Identify which cell holds the provided text, then report its [X, Y] central coordinate. 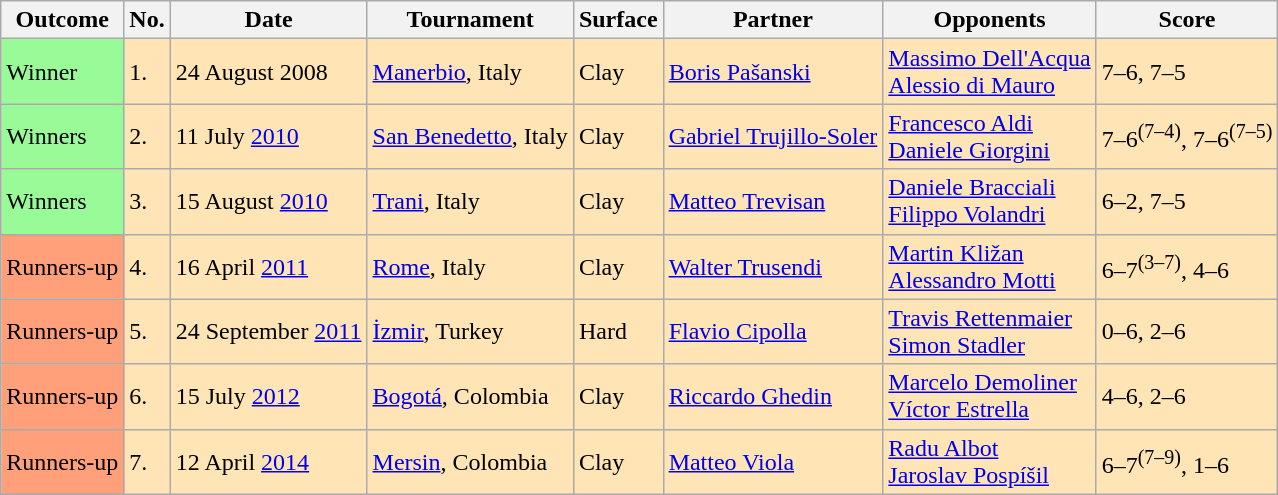
Gabriel Trujillo-Soler [773, 136]
Travis Rettenmaier Simon Stadler [990, 332]
Daniele Bracciali Filippo Volandri [990, 202]
1. [147, 72]
5. [147, 332]
7–6, 7–5 [1187, 72]
15 July 2012 [268, 396]
Tournament [470, 20]
4. [147, 266]
Score [1187, 20]
Walter Trusendi [773, 266]
Manerbio, Italy [470, 72]
2. [147, 136]
6. [147, 396]
Flavio Cipolla [773, 332]
15 August 2010 [268, 202]
11 July 2010 [268, 136]
Matteo Trevisan [773, 202]
İzmir, Turkey [470, 332]
7–6(7–4), 7–6(7–5) [1187, 136]
3. [147, 202]
24 September 2011 [268, 332]
No. [147, 20]
Bogotá, Colombia [470, 396]
Massimo Dell'Acqua Alessio di Mauro [990, 72]
0–6, 2–6 [1187, 332]
Opponents [990, 20]
Rome, Italy [470, 266]
Matteo Viola [773, 462]
Boris Pašanski [773, 72]
16 April 2011 [268, 266]
San Benedetto, Italy [470, 136]
Hard [618, 332]
Radu Albot Jaroslav Pospíšil [990, 462]
Martin Kližan Alessandro Motti [990, 266]
Winner [62, 72]
Riccardo Ghedin [773, 396]
6–2, 7–5 [1187, 202]
Partner [773, 20]
6–7(3–7), 4–6 [1187, 266]
Outcome [62, 20]
Date [268, 20]
24 August 2008 [268, 72]
Trani, Italy [470, 202]
Mersin, Colombia [470, 462]
Francesco Aldi Daniele Giorgini [990, 136]
Surface [618, 20]
12 April 2014 [268, 462]
4–6, 2–6 [1187, 396]
Marcelo Demoliner Víctor Estrella [990, 396]
7. [147, 462]
6–7(7–9), 1–6 [1187, 462]
